Return [x, y] of the center of cell containing provided text 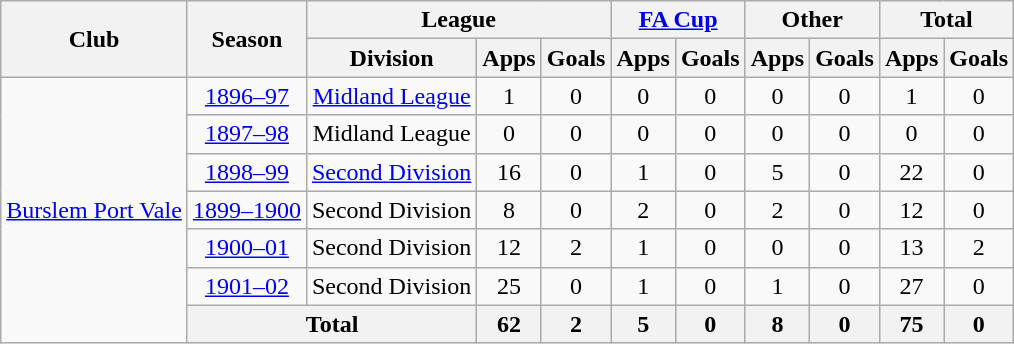
75 [911, 324]
22 [911, 172]
Burslem Port Vale [94, 210]
1899–1900 [246, 210]
1896–97 [246, 96]
13 [911, 248]
League [458, 20]
16 [509, 172]
1900–01 [246, 248]
Club [94, 39]
1898–99 [246, 172]
Other [812, 20]
1901–02 [246, 286]
25 [509, 286]
1897–98 [246, 134]
FA Cup [678, 20]
62 [509, 324]
Division [391, 58]
Season [246, 39]
27 [911, 286]
